Detect which cell encompasses the target text, then output its (X, Y) center coordinate. 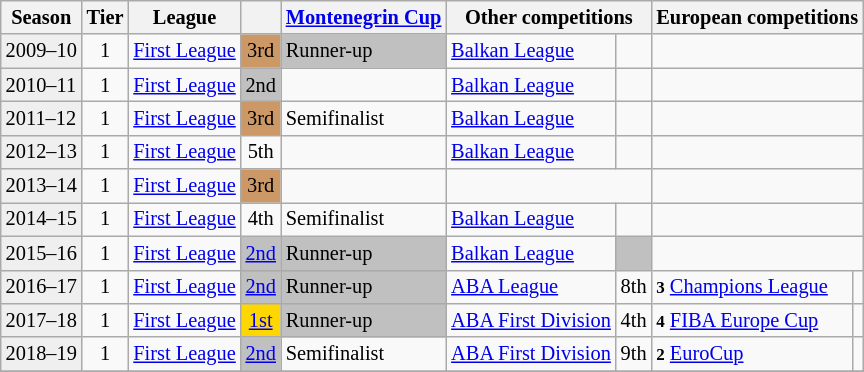
3 Champions League (752, 287)
9th (634, 354)
2012–13 (42, 152)
2009–10 (42, 51)
2018–19 (42, 354)
European competitions (757, 17)
1st (261, 320)
Montenegrin Cup (364, 17)
5th (261, 152)
Tier (106, 17)
2014–15 (42, 219)
2017–18 (42, 320)
League (184, 17)
2016–17 (42, 287)
2013–14 (42, 186)
Season (42, 17)
2010–11 (42, 85)
2 EuroCup (752, 354)
2015–16 (42, 253)
4 FIBA Europe Cup (752, 320)
Other competitions (548, 17)
2011–12 (42, 118)
ABA League (530, 287)
8th (634, 287)
